Provide the (x, y) coordinate of the cell's center where the given text is located.  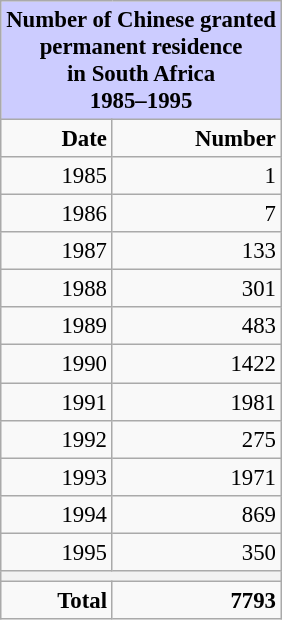
1 (196, 176)
350 (196, 552)
483 (196, 326)
Number (196, 138)
1993 (56, 477)
133 (196, 251)
301 (196, 289)
1981 (196, 401)
1971 (196, 477)
1989 (56, 326)
1987 (56, 251)
Total (56, 600)
1990 (56, 364)
1991 (56, 401)
7793 (196, 600)
1985 (56, 176)
1986 (56, 214)
1988 (56, 289)
1995 (56, 552)
Number of Chinese granted permanent residence in South Africa 1985–1995 (141, 60)
Date (56, 138)
1994 (56, 514)
275 (196, 439)
7 (196, 214)
869 (196, 514)
1992 (56, 439)
1422 (196, 364)
